Find where the given text appears and provide that cell's center as [X, Y] coordinate. 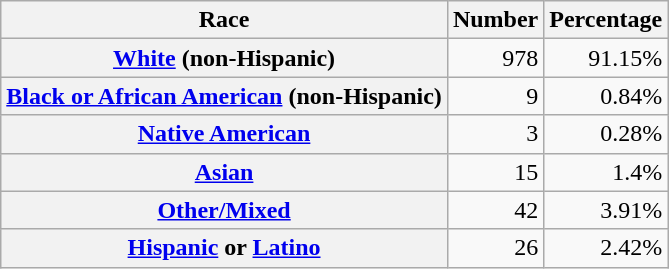
Percentage [606, 20]
Race [224, 20]
White (non-Hispanic) [224, 58]
0.28% [606, 134]
Number [495, 20]
Black or African American (non-Hispanic) [224, 96]
2.42% [606, 248]
26 [495, 248]
Hispanic or Latino [224, 248]
91.15% [606, 58]
9 [495, 96]
1.4% [606, 172]
3 [495, 134]
0.84% [606, 96]
3.91% [606, 210]
978 [495, 58]
Asian [224, 172]
42 [495, 210]
15 [495, 172]
Other/Mixed [224, 210]
Native American [224, 134]
